Return the [X, Y] coordinate for the center point of the cell that contains the specified text.  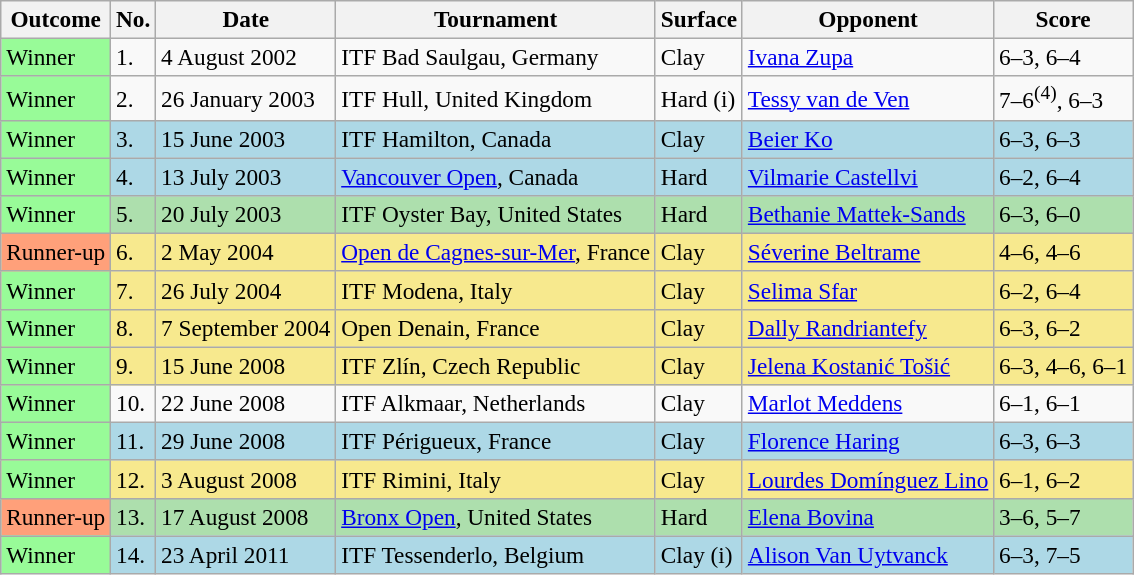
15 June 2008 [246, 366]
Opponent [868, 19]
Date [246, 19]
ITF Tessenderlo, Belgium [496, 554]
6–3, 6–0 [1064, 214]
26 January 2003 [246, 98]
6–3, 6–2 [1064, 328]
20 July 2003 [246, 214]
Outcome [56, 19]
6–3, 4–6, 6–1 [1064, 366]
29 June 2008 [246, 441]
6–1, 6–1 [1064, 403]
12. [134, 479]
Beier Ko [868, 139]
2. [134, 98]
17 August 2008 [246, 517]
ITF Alkmaar, Netherlands [496, 403]
Bethanie Mattek-Sands [868, 214]
7. [134, 290]
Ivana Zupa [868, 57]
5. [134, 214]
ITF Périgueux, France [496, 441]
Jelena Kostanić Tošić [868, 366]
4–6, 4–6 [1064, 252]
Marlot Meddens [868, 403]
Surface [698, 19]
2 May 2004 [246, 252]
3. [134, 139]
ITF Modena, Italy [496, 290]
11. [134, 441]
7 September 2004 [246, 328]
Alison Van Uytvanck [868, 554]
9. [134, 366]
ITF Zlín, Czech Republic [496, 366]
Dally Randriantefy [868, 328]
Lourdes Domínguez Lino [868, 479]
Tournament [496, 19]
26 July 2004 [246, 290]
14. [134, 554]
Bronx Open, United States [496, 517]
Selima Sfar [868, 290]
1. [134, 57]
Vancouver Open, Canada [496, 177]
4 August 2002 [246, 57]
6–1, 6–2 [1064, 479]
3–6, 5–7 [1064, 517]
22 June 2008 [246, 403]
ITF Rimini, Italy [496, 479]
6–3, 7–5 [1064, 554]
7–6(4), 6–3 [1064, 98]
ITF Hamilton, Canada [496, 139]
ITF Hull, United Kingdom [496, 98]
Séverine Beltrame [868, 252]
Florence Haring [868, 441]
13 July 2003 [246, 177]
13. [134, 517]
23 April 2011 [246, 554]
ITF Oyster Bay, United States [496, 214]
4. [134, 177]
Clay (i) [698, 554]
Vilmarie Castellvi [868, 177]
Elena Bovina [868, 517]
3 August 2008 [246, 479]
Score [1064, 19]
Hard (i) [698, 98]
10. [134, 403]
6–3, 6–4 [1064, 57]
8. [134, 328]
ITF Bad Saulgau, Germany [496, 57]
Tessy van de Ven [868, 98]
6. [134, 252]
No. [134, 19]
Open de Cagnes-sur-Mer, France [496, 252]
Open Denain, France [496, 328]
15 June 2003 [246, 139]
